Detect which cell encompasses the target text, then output its [X, Y] center coordinate. 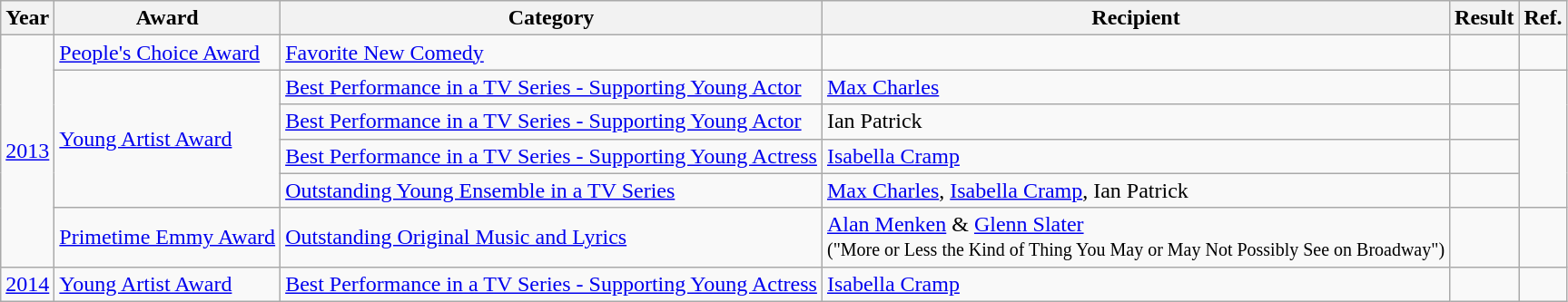
Outstanding Original Music and Lyrics [552, 238]
Award [167, 18]
Favorite New Comedy [552, 53]
Max Charles [1135, 87]
Primetime Emmy Award [167, 238]
Alan Menken & Glenn Slater ("More or Less the Kind of Thing You May or May Not Possibly See on Broadway") [1135, 238]
2013 [27, 151]
2014 [27, 284]
Recipient [1135, 18]
Outstanding Young Ensemble in a TV Series [552, 190]
Category [552, 18]
Result [1484, 18]
Max Charles, Isabella Cramp, Ian Patrick [1135, 190]
People's Choice Award [167, 53]
Ref. [1543, 18]
Year [27, 18]
Ian Patrick [1135, 122]
